For the text-containing cell, return its midpoint in [X, Y] coordinate format. 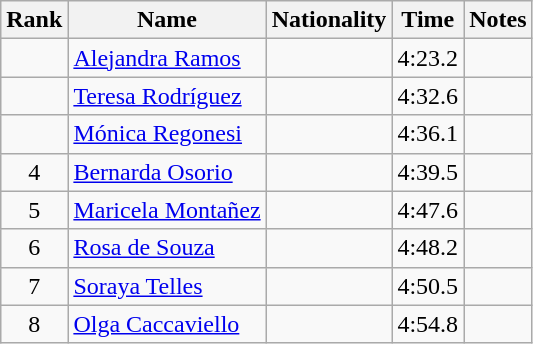
Bernarda Osorio [167, 172]
Name [167, 20]
6 [34, 248]
Time [428, 20]
Alejandra Ramos [167, 58]
4:54.8 [428, 324]
Rank [34, 20]
7 [34, 286]
Rosa de Souza [167, 248]
4:47.6 [428, 210]
4:50.5 [428, 286]
Nationality [329, 20]
4 [34, 172]
4:36.1 [428, 134]
4:32.6 [428, 96]
Teresa Rodríguez [167, 96]
4:48.2 [428, 248]
4:39.5 [428, 172]
8 [34, 324]
Olga Caccaviello [167, 324]
Mónica Regonesi [167, 134]
Notes [498, 20]
Soraya Telles [167, 286]
4:23.2 [428, 58]
Maricela Montañez [167, 210]
5 [34, 210]
